Return the [X, Y] coordinate for the center point of the cell that contains the specified text.  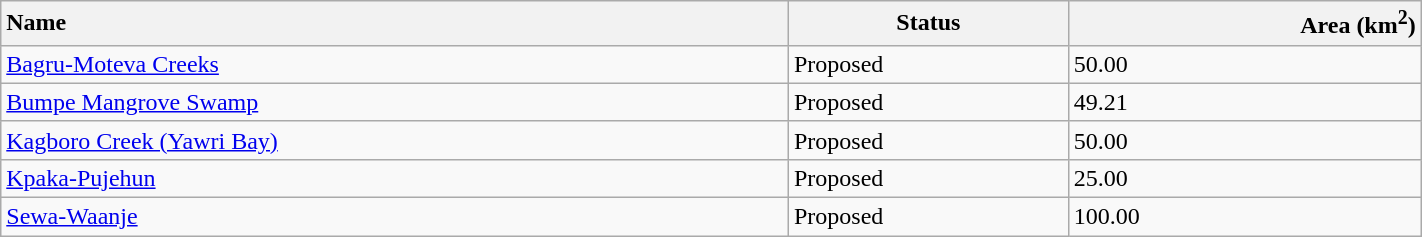
Kpaka-Pujehun [395, 178]
Kagboro Creek (Yawri Bay) [395, 140]
Bagru-Moteva Creeks [395, 64]
Name [395, 24]
Status [928, 24]
25.00 [1244, 178]
Bumpe Mangrove Swamp [395, 102]
Area (km2) [1244, 24]
49.21 [1244, 102]
Sewa-Waanje [395, 217]
100.00 [1244, 217]
